Pinpoint the cell where the given text exists, returning its [x, y] midpoint coordinate. 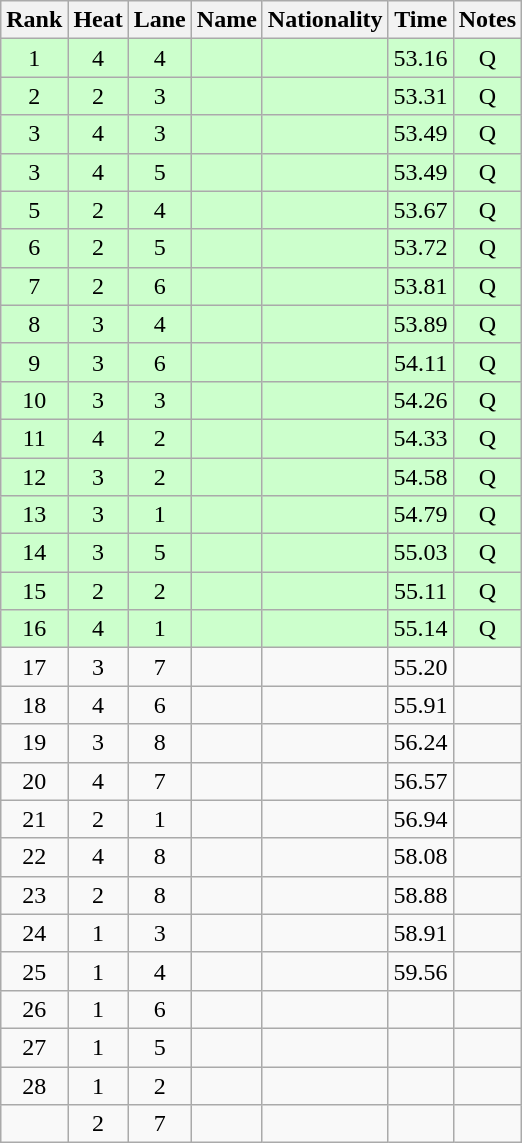
15 [34, 591]
58.08 [420, 857]
27 [34, 1047]
19 [34, 743]
54.26 [420, 400]
22 [34, 857]
55.11 [420, 591]
Lane [160, 20]
54.58 [420, 477]
20 [34, 781]
53.31 [420, 96]
55.20 [420, 667]
16 [34, 629]
54.11 [420, 362]
9 [34, 362]
12 [34, 477]
53.81 [420, 286]
58.91 [420, 933]
Heat [98, 20]
53.67 [420, 210]
18 [34, 705]
Name [226, 20]
Rank [34, 20]
Time [420, 20]
21 [34, 819]
55.03 [420, 553]
17 [34, 667]
26 [34, 1009]
56.94 [420, 819]
53.89 [420, 324]
53.16 [420, 58]
56.57 [420, 781]
56.24 [420, 743]
28 [34, 1085]
55.91 [420, 705]
Nationality [325, 20]
55.14 [420, 629]
58.88 [420, 895]
24 [34, 933]
14 [34, 553]
54.79 [420, 515]
53.72 [420, 248]
10 [34, 400]
54.33 [420, 438]
25 [34, 971]
Notes [487, 20]
11 [34, 438]
23 [34, 895]
59.56 [420, 971]
13 [34, 515]
